Capture the cell that displays the provided text and extract its (X, Y) central coordinate. 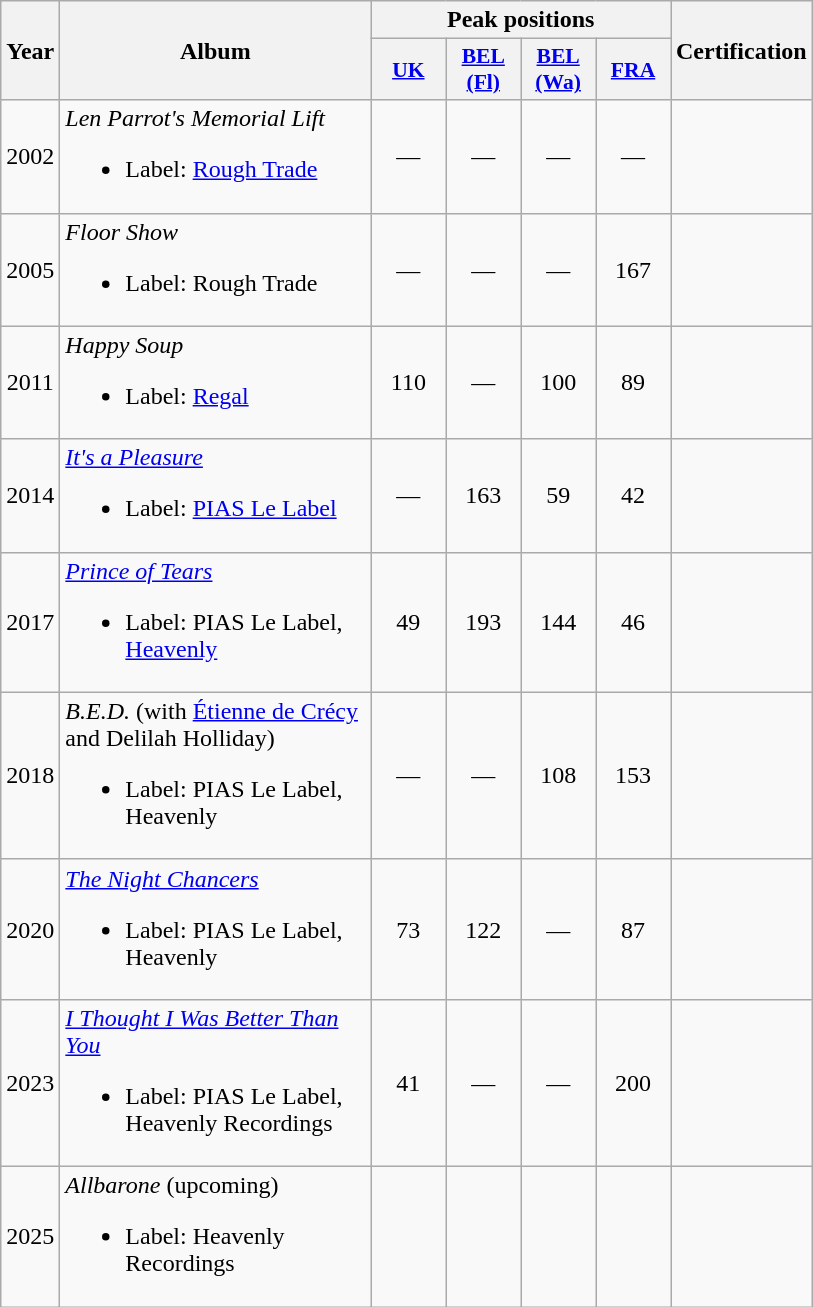
41 (408, 1082)
110 (408, 382)
193 (484, 622)
The Night ChancersLabel: PIAS Le Label, Heavenly (216, 929)
Len Parrot's Memorial LiftLabel: Rough Trade (216, 156)
153 (634, 776)
122 (484, 929)
108 (558, 776)
Certification (741, 50)
2017 (30, 622)
2023 (30, 1082)
100 (558, 382)
167 (634, 270)
2025 (30, 1236)
200 (634, 1082)
2014 (30, 496)
2005 (30, 270)
2018 (30, 776)
163 (484, 496)
2011 (30, 382)
Allbarone (upcoming)Label: Heavenly Recordings (216, 1236)
It's a PleasureLabel: PIAS Le Label (216, 496)
UK (408, 70)
49 (408, 622)
Peak positions (521, 20)
BEL(Wa) (558, 70)
87 (634, 929)
I Thought I Was Better Than YouLabel: PIAS Le Label, Heavenly Recordings (216, 1082)
144 (558, 622)
2020 (30, 929)
Album (216, 50)
42 (634, 496)
BEL(Fl) (484, 70)
FRA (634, 70)
Year (30, 50)
73 (408, 929)
Happy SoupLabel: Regal (216, 382)
46 (634, 622)
Prince of TearsLabel: PIAS Le Label, Heavenly (216, 622)
B.E.D. (with Étienne de Crécy and Delilah Holliday)Label: PIAS Le Label, Heavenly (216, 776)
59 (558, 496)
Floor ShowLabel: Rough Trade (216, 270)
2002 (30, 156)
89 (634, 382)
